Pinpoint the cell where the given text exists, returning its (x, y) midpoint coordinate. 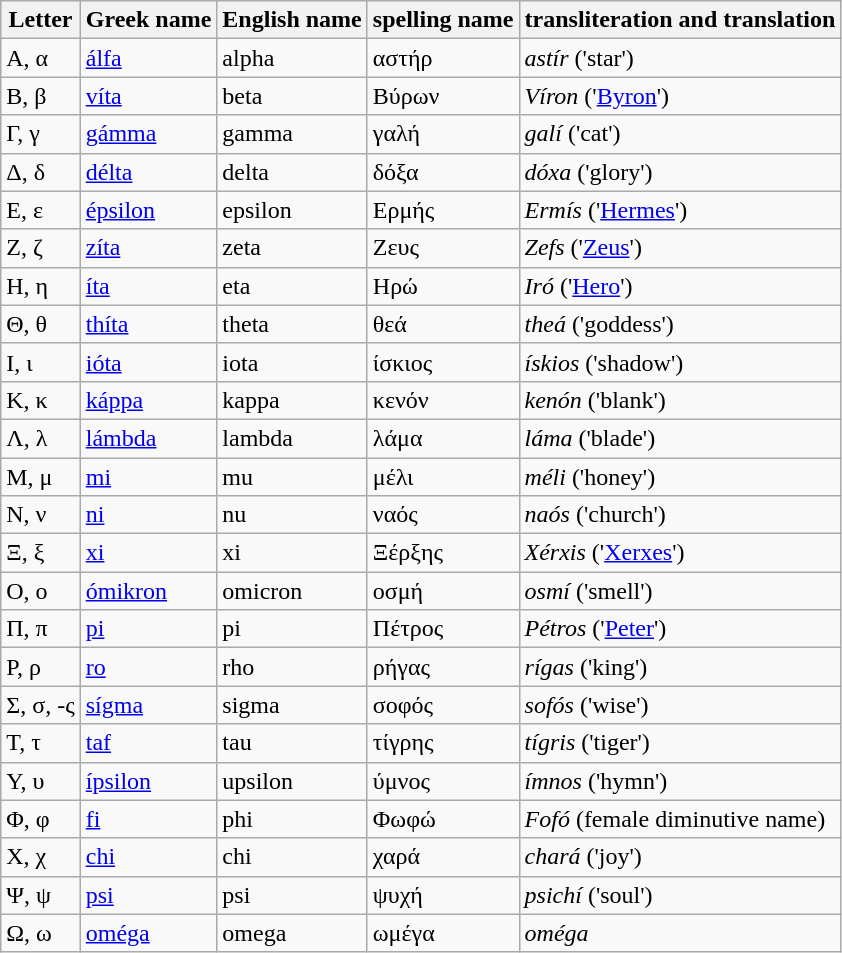
gamma (292, 134)
δόξα (443, 172)
Ζ, ζ (40, 248)
omicron (292, 591)
English name (292, 20)
θεά (443, 324)
Λ, λ (40, 438)
iota (292, 362)
upsilon (292, 781)
Ηρώ (443, 286)
beta (292, 96)
épsilon (148, 210)
psichí ('soul') (680, 895)
Υ, υ (40, 781)
rígas ('king') (680, 667)
Π, π (40, 629)
τίγρης (443, 743)
οσμή (443, 591)
Φ, φ (40, 819)
Víron ('Byron') (680, 96)
íta (148, 286)
osmí ('smell') (680, 591)
γαλή (443, 134)
kenón ('blank') (680, 400)
ψυχή (443, 895)
theta (292, 324)
kappa (292, 400)
phi (292, 819)
álfa (148, 58)
Ο, ο (40, 591)
víta (148, 96)
Η, η (40, 286)
káppa (148, 400)
zeta (292, 248)
ίσκιος (443, 362)
ύμνος (443, 781)
ναός (443, 515)
ro (148, 667)
Δ, δ (40, 172)
rho (292, 667)
Σ, σ, -ς (40, 705)
σοφός (443, 705)
Ξ, ξ (40, 553)
Α, α (40, 58)
sigma (292, 705)
gámma (148, 134)
tígris ('tiger') (680, 743)
ómikron (148, 591)
ωμέγα (443, 933)
αστήρ (443, 58)
taf (148, 743)
mu (292, 477)
Κ, κ (40, 400)
Iró ('Hero') (680, 286)
Ζευς (443, 248)
sofós ('wise') (680, 705)
lambda (292, 438)
Pétros ('Peter') (680, 629)
Τ, τ (40, 743)
ískios ('shadow') (680, 362)
Xérxis ('Xerxes') (680, 553)
délta (148, 172)
Letter (40, 20)
χαρά (443, 857)
láma ('blade') (680, 438)
Ε, ε (40, 210)
Ν, ν (40, 515)
galí ('cat') (680, 134)
astír ('star') (680, 58)
Μ, μ (40, 477)
Ερμής (443, 210)
fi (148, 819)
zíta (148, 248)
Φωφώ (443, 819)
lámbda (148, 438)
naós ('church') (680, 515)
Zefs ('Zeus') (680, 248)
Γ, γ (40, 134)
transliteration and translation (680, 20)
Βύρων (443, 96)
Ι, ι (40, 362)
chará ('joy') (680, 857)
μέλι (443, 477)
κενόν (443, 400)
Πέτρος (443, 629)
ρήγας (443, 667)
spelling name (443, 20)
theá ('goddess') (680, 324)
thíta (148, 324)
nu (292, 515)
ióta (148, 362)
mi (148, 477)
epsilon (292, 210)
Ρ, ρ (40, 667)
Β, β (40, 96)
Ψ, ψ (40, 895)
omega (292, 933)
ímnos ('hymn') (680, 781)
dóxa ('glory') (680, 172)
Ermís ('Hermes') (680, 210)
Fofó (female diminutive name) (680, 819)
Θ, θ (40, 324)
méli ('honey') (680, 477)
sígma (148, 705)
Ω, ω (40, 933)
Greek name (148, 20)
ni (148, 515)
alpha (292, 58)
eta (292, 286)
delta (292, 172)
ípsilon (148, 781)
Ξέρξης (443, 553)
Χ, χ (40, 857)
λάμα (443, 438)
tau (292, 743)
